Identify which cell holds the provided text, then report its (x, y) central coordinate. 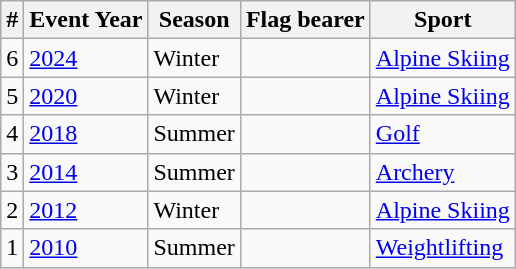
4 (12, 134)
Golf (442, 134)
6 (12, 58)
2010 (86, 248)
2 (12, 210)
2020 (86, 96)
Weightlifting (442, 248)
5 (12, 96)
Flag bearer (305, 20)
Event Year (86, 20)
# (12, 20)
2012 (86, 210)
3 (12, 172)
2024 (86, 58)
2018 (86, 134)
Season (194, 20)
Sport (442, 20)
2014 (86, 172)
Archery (442, 172)
1 (12, 248)
